Detect which cell encompasses the target text, then output its [x, y] center coordinate. 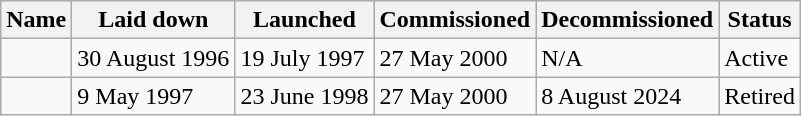
Decommissioned [628, 20]
Active [760, 58]
19 July 1997 [304, 58]
Name [36, 20]
23 June 1998 [304, 96]
N/A [628, 58]
Retired [760, 96]
Commissioned [455, 20]
Laid down [154, 20]
30 August 1996 [154, 58]
9 May 1997 [154, 96]
Launched [304, 20]
8 August 2024 [628, 96]
Status [760, 20]
